From the cell containing the given text, extract its center point as [x, y] coordinate. 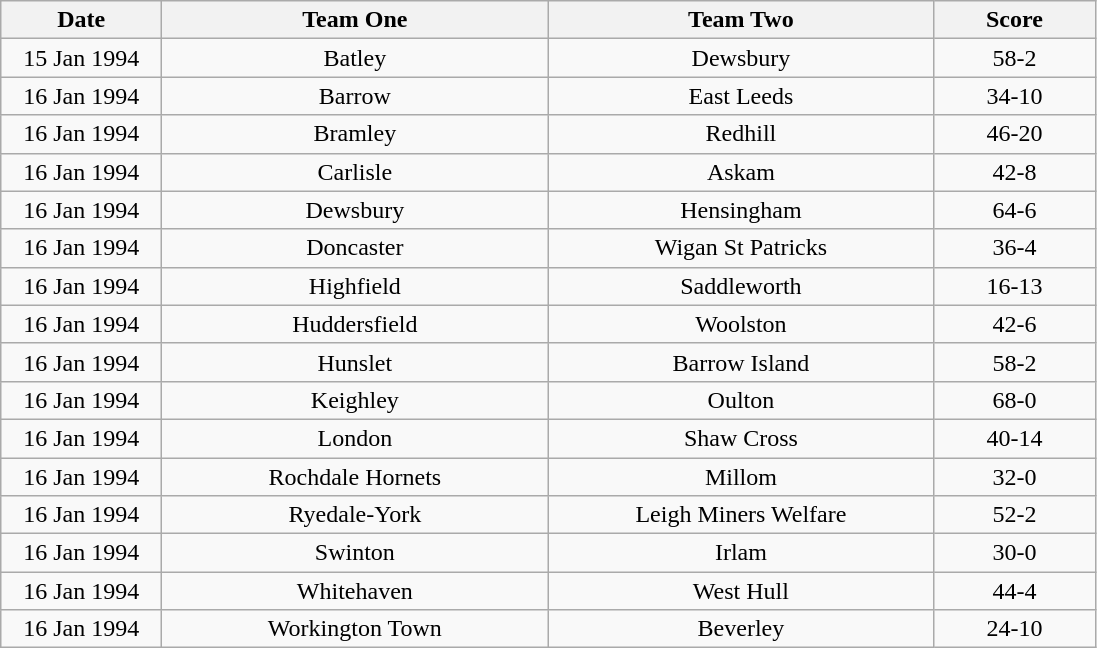
Whitehaven [355, 591]
46-20 [1014, 134]
Date [82, 20]
West Hull [741, 591]
Hensingham [741, 210]
Doncaster [355, 248]
Workington Town [355, 629]
Wigan St Patricks [741, 248]
Bramley [355, 134]
Score [1014, 20]
London [355, 438]
32-0 [1014, 477]
Rochdale Hornets [355, 477]
Askam [741, 172]
Woolston [741, 324]
Beverley [741, 629]
16-13 [1014, 286]
Team One [355, 20]
52-2 [1014, 515]
Ryedale-York [355, 515]
24-10 [1014, 629]
Team Two [741, 20]
Keighley [355, 400]
40-14 [1014, 438]
Barrow [355, 96]
Highfield [355, 286]
42-6 [1014, 324]
Irlam [741, 553]
Leigh Miners Welfare [741, 515]
42-8 [1014, 172]
68-0 [1014, 400]
Hunslet [355, 362]
Redhill [741, 134]
15 Jan 1994 [82, 58]
Oulton [741, 400]
Barrow Island [741, 362]
Shaw Cross [741, 438]
30-0 [1014, 553]
44-4 [1014, 591]
Carlisle [355, 172]
Swinton [355, 553]
Huddersfield [355, 324]
36-4 [1014, 248]
34-10 [1014, 96]
Saddleworth [741, 286]
East Leeds [741, 96]
Batley [355, 58]
64-6 [1014, 210]
Millom [741, 477]
